Capture the cell that displays the provided text and extract its (x, y) central coordinate. 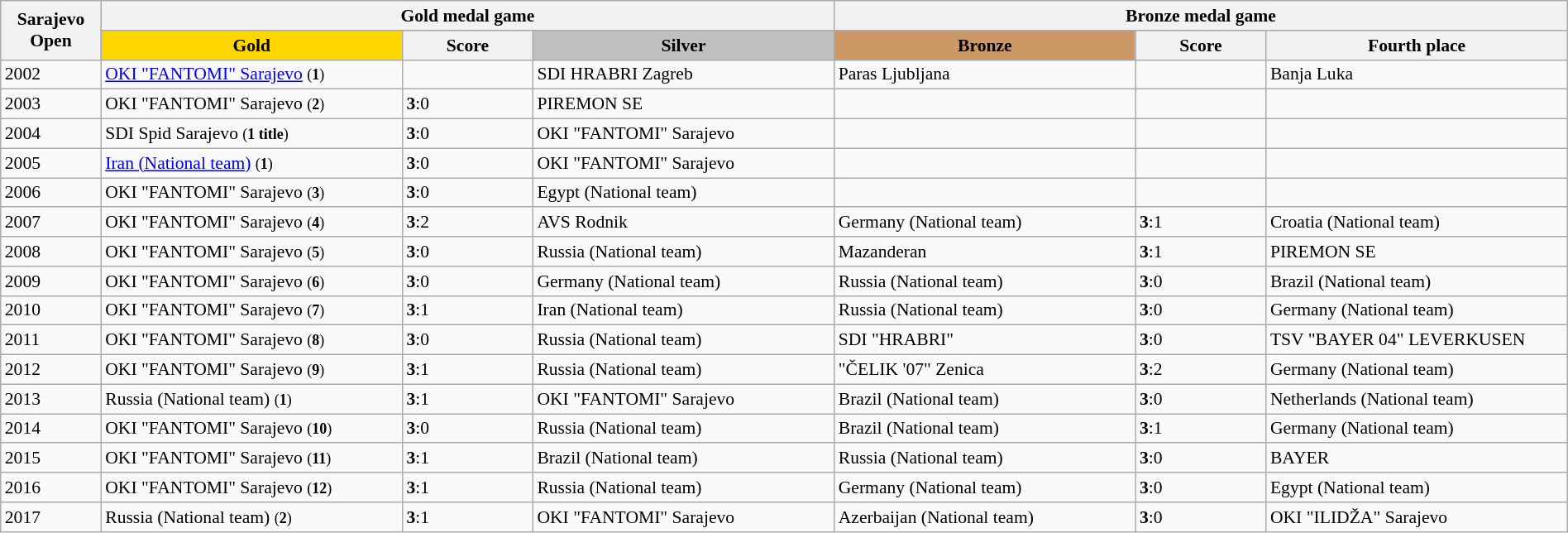
Silver (683, 46)
Croatia (National team) (1417, 223)
Iran (National team) (1) (251, 163)
2015 (51, 459)
Azerbaijan (National team) (985, 517)
Gold medal game (467, 16)
Banja Luka (1417, 74)
Netherlands (National team) (1417, 399)
OKI "FANTOMI" Sarajevo (8) (251, 340)
OKI "FANTOMI" Sarajevo (2) (251, 104)
2008 (51, 252)
Paras Ljubljana (985, 74)
OKI "FANTOMI" Sarajevo (1) (251, 74)
2012 (51, 370)
OKI "FANTOMI" Sarajevo (6) (251, 281)
2017 (51, 517)
Fourth place (1417, 46)
OKI "FANTOMI" Sarajevo (5) (251, 252)
OKI "FANTOMI" Sarajevo (7) (251, 310)
2011 (51, 340)
SDI HRABRI Zagreb (683, 74)
AVS Rodnik (683, 223)
Russia (National team) (1) (251, 399)
Mazanderan (985, 252)
OKI "FANTOMI" Sarajevo (4) (251, 223)
2009 (51, 281)
2010 (51, 310)
2016 (51, 487)
Bronze (985, 46)
Gold (251, 46)
Bronze medal game (1201, 16)
OKI "FANTOMI" Sarajevo (10) (251, 429)
2003 (51, 104)
Iran (National team) (683, 310)
2002 (51, 74)
OKI "FANTOMI" Sarajevo (11) (251, 459)
SDI "HRABRI" (985, 340)
TSV "BAYER 04" LEVERKUSEN (1417, 340)
"ČELIK '07" Zenica (985, 370)
OKI "FANTOMI" Sarajevo (9) (251, 370)
Sarajevo Open (51, 30)
2005 (51, 163)
Russia (National team) (2) (251, 517)
BAYER (1417, 459)
OKI "ILIDŽA" Sarajevo (1417, 517)
2014 (51, 429)
OKI "FANTOMI" Sarajevo (3) (251, 193)
2013 (51, 399)
2004 (51, 134)
2006 (51, 193)
SDI Spid Sarajevo (1 title) (251, 134)
2007 (51, 223)
OKI "FANTOMI" Sarajevo (12) (251, 487)
